Return (X, Y) of the center of cell containing provided text 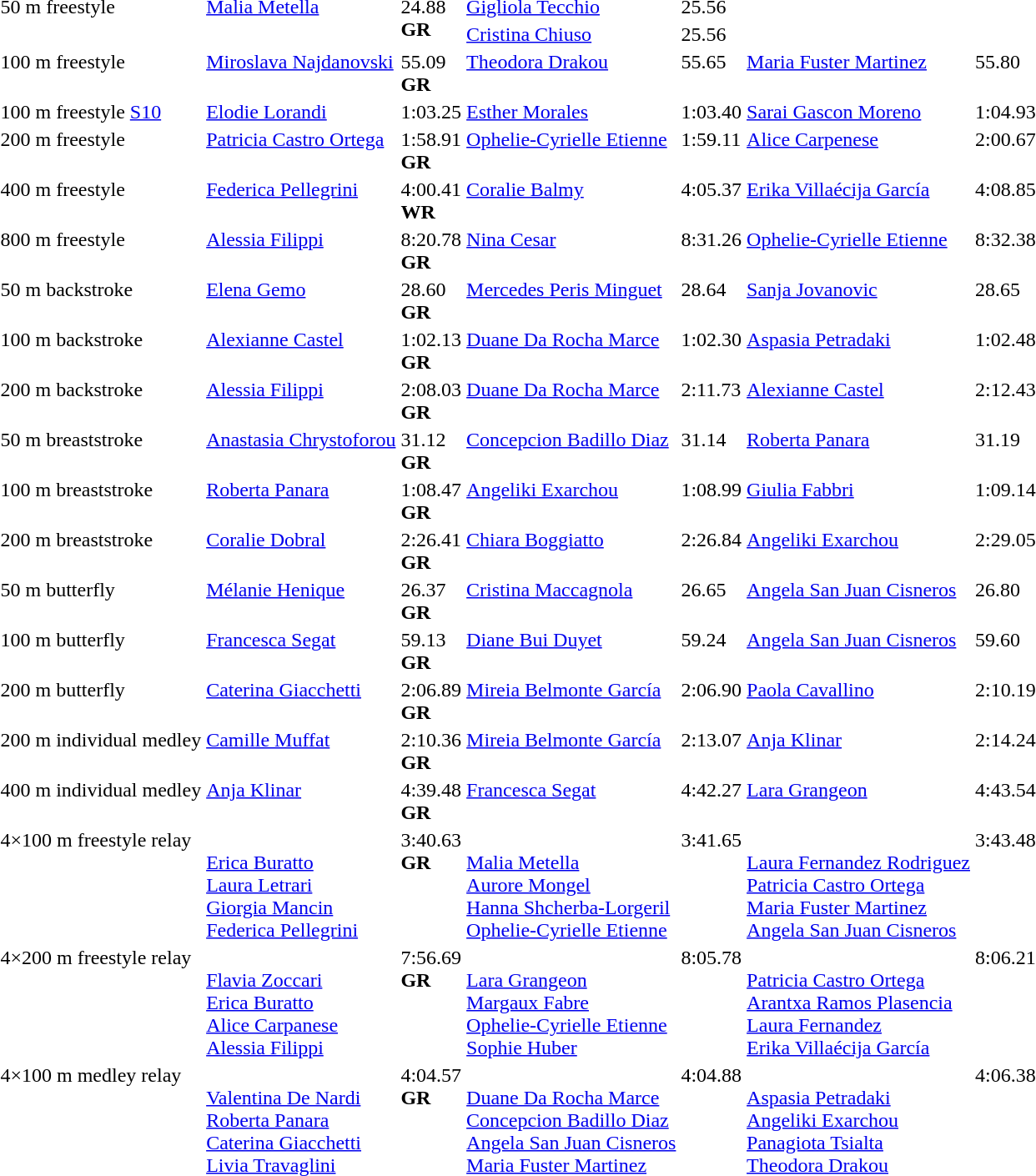
1:03.25 (431, 112)
4:42.27 (712, 801)
59.13GR (431, 651)
Patricia Castro OrtegaArantxa Ramos PlasenciaLaura FernandezErika Villaécija García (859, 1003)
2:06.90 (712, 701)
2:11.73 (712, 400)
25.56 (712, 34)
2:26.84 (712, 550)
Patricia Castro Ortega (301, 150)
8:05.78 (712, 1003)
1:59.11 (712, 150)
26.65 (712, 601)
Paola Cavallino (859, 701)
3:41.65 (712, 885)
Caterina Giacchetti (301, 701)
Cristina Chiuso (571, 34)
Esther Morales (571, 112)
3:40.63GR (431, 885)
4:00.41WR (431, 200)
Concepcion Badillo Diaz (571, 450)
26.37GR (431, 601)
Lara Grangeon (859, 801)
8:20.78GR (431, 250)
7:56.69GR (431, 1003)
Coralie Balmy (571, 200)
Sanja Jovanovic (859, 300)
Mélanie Henique (301, 601)
4:05.37 (712, 200)
Sarai Gascon Moreno (859, 112)
55.09GR (431, 73)
1:02.13GR (431, 350)
2:26.41GR (431, 550)
4:39.48GR (431, 801)
Diane Bui Duyet (571, 651)
Nina Cesar (571, 250)
Federica Pellegrini (301, 200)
Coralie Dobral (301, 550)
31.14 (712, 450)
59.24 (712, 651)
1:08.99 (712, 500)
Miroslava Najdanovski (301, 73)
55.65 (712, 73)
Maria Fuster Martinez (859, 73)
Flavia ZoccariErica BurattoAlice CarpaneseAlessia Filippi (301, 1003)
31.12GR (431, 450)
Camille Muffat (301, 751)
Elodie Lorandi (301, 112)
Alice Carpenese (859, 150)
Lara GrangeonMargaux FabreOphelie-Cyrielle EtienneSophie Huber (571, 1003)
Laura Fernandez RodriguezPatricia Castro OrtegaMaria Fuster MartinezAngela San Juan Cisneros (859, 885)
2:10.36GR (431, 751)
28.64 (712, 300)
28.60GR (431, 300)
Giulia Fabbri (859, 500)
Theodora Drakou (571, 73)
Mercedes Peris Minguet (571, 300)
Chiara Boggiatto (571, 550)
1:03.40 (712, 112)
8:31.26 (712, 250)
1:58.91GR (431, 150)
Cristina Maccagnola (571, 601)
Erica BurattoLaura LetrariGiorgia MancinFederica Pellegrini (301, 885)
Erika Villaécija García (859, 200)
Aspasia Petradaki (859, 350)
Elena Gemo (301, 300)
1:08.47GR (431, 500)
Anastasia Chrystoforou (301, 450)
Malia MetellaAurore MongelHanna Shcherba-LorgerilOphelie-Cyrielle Etienne (571, 885)
2:06.89GR (431, 701)
2:08.03GR (431, 400)
1:02.30 (712, 350)
2:13.07 (712, 751)
